For the text-containing cell, return its midpoint in (x, y) coordinate format. 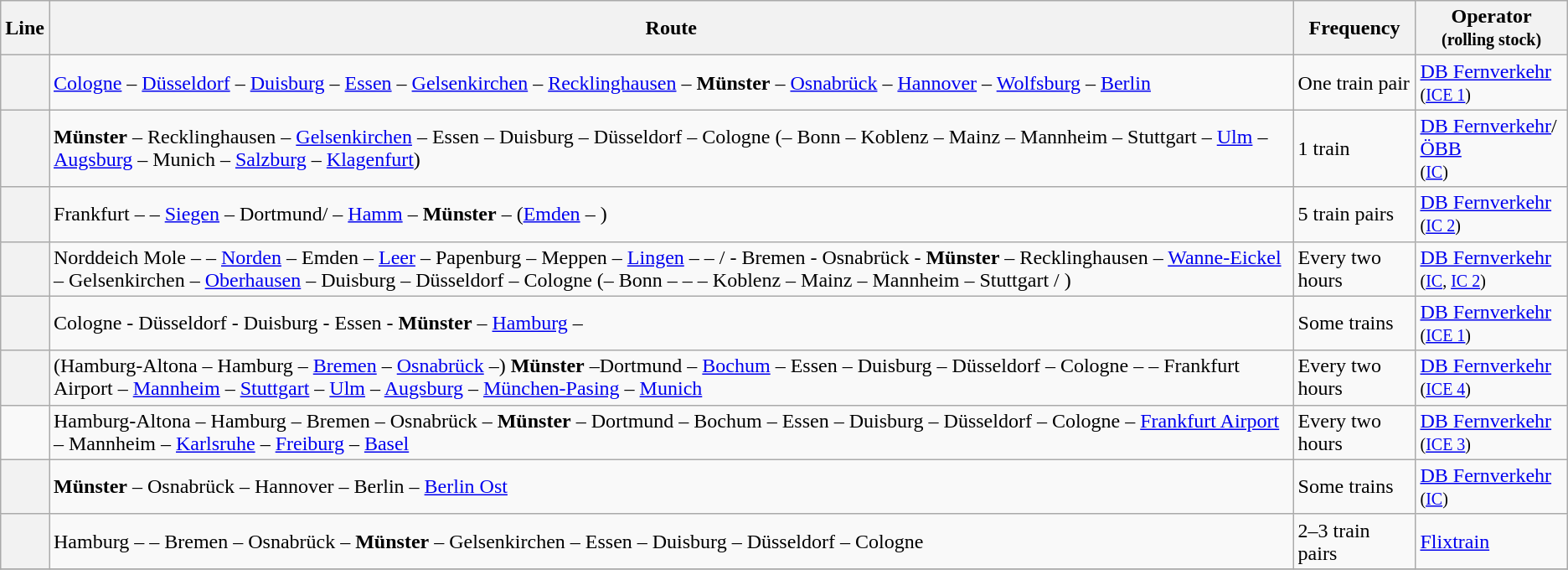
1 train (1354, 148)
DB Fernverkehr(IC 2) (1491, 215)
DB Fernverkehr(IC, IC 2) (1491, 268)
Cologne - Düsseldorf - Duisburg - Essen - Münster – Hamburg – (671, 324)
Frankfurt – – Siegen – Dortmund/ – Hamm – Münster – (Emden – ) (671, 215)
Flixtrain (1491, 541)
Cologne – Düsseldorf – Duisburg – Essen – Gelsenkirchen – Recklinghausen – Münster – Osnabrück – Hannover – Wolfsburg – Berlin (671, 82)
Frequency (1354, 28)
DB Fernverkehr/ÖBB(IC) (1491, 148)
5 train pairs (1354, 215)
One train pair (1354, 82)
DB Fernverkehr(ICE 3) (1491, 433)
Route (671, 28)
Münster – Osnabrück – Hannover – Berlin – Berlin Ost (671, 486)
Operator(rolling stock) (1491, 28)
Line (25, 28)
DB Fernverkehr(ICE 4) (1491, 377)
2–3 train pairs (1354, 541)
DB Fernverkehr(IC) (1491, 486)
Hamburg – – Bremen – Osnabrück – Münster – Gelsenkirchen – Essen – Duisburg – Düsseldorf – Cologne (671, 541)
